Output the (x, y) coordinate of the center of the cell containing the given text.  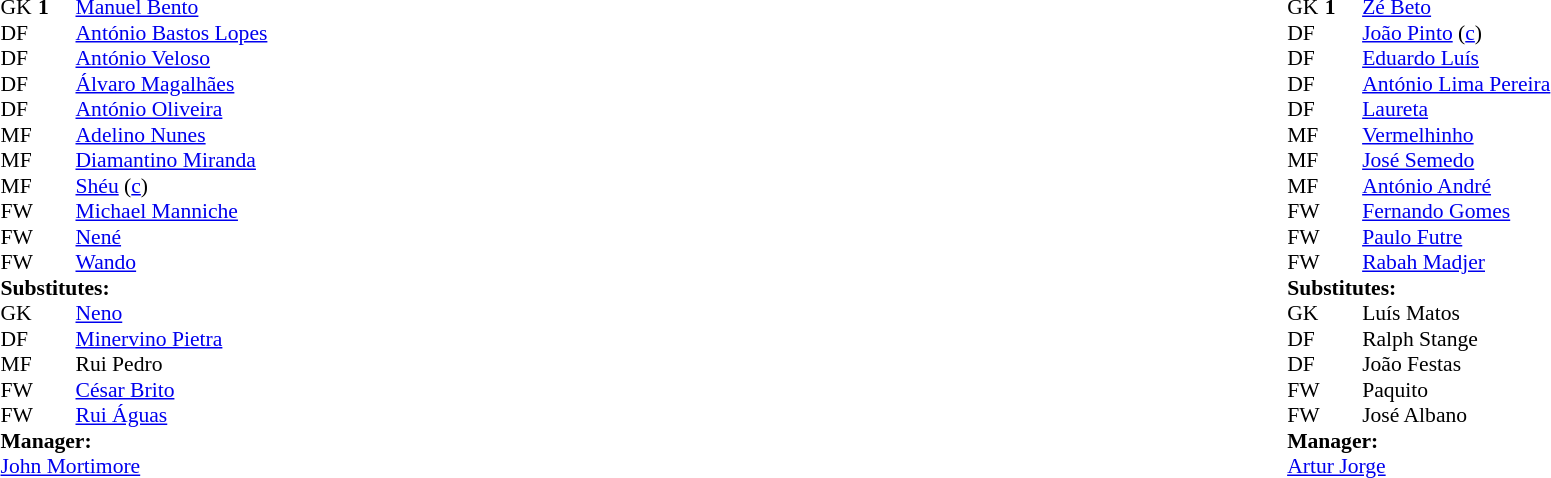
João Pinto (c) (1456, 33)
António Bastos Lopes (172, 33)
Minervino Pietra (172, 339)
Fernando Gomes (1456, 211)
Wando (172, 263)
César Brito (172, 390)
Paulo Futre (1456, 237)
João Festas (1456, 365)
António Lima Pereira (1456, 84)
Neno (172, 313)
António Veloso (172, 59)
Álvaro Magalhães (172, 84)
António Oliveira (172, 109)
Paquito (1456, 390)
Rui Águas (172, 415)
José Albano (1456, 415)
Shéu (c) (172, 186)
Michael Manniche (172, 211)
Eduardo Luís (1456, 59)
Vermelhinho (1456, 135)
Laureta (1456, 109)
Ralph Stange (1456, 339)
Nené (172, 237)
Luís Matos (1456, 313)
Rabah Madjer (1456, 263)
Diamantino Miranda (172, 161)
José Semedo (1456, 161)
Adelino Nunes (172, 135)
Rui Pedro (172, 365)
António André (1456, 186)
